Capture the cell that displays the provided text and extract its (x, y) central coordinate. 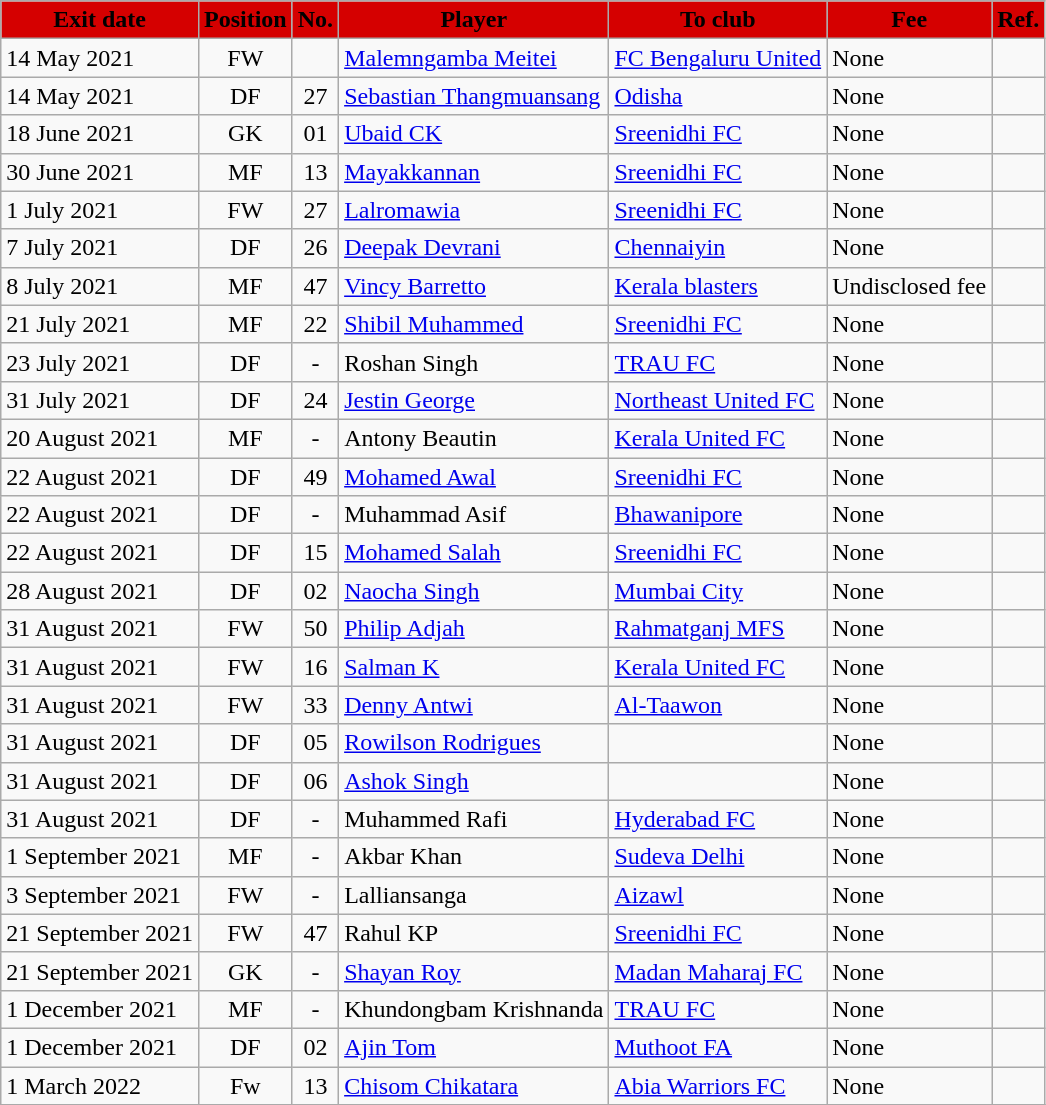
33 (315, 705)
Lalliansanga (474, 895)
7 July 2021 (100, 248)
FC Bengaluru United (718, 58)
01 (315, 134)
Ref. (1018, 20)
Mohamed Salah (474, 553)
24 (315, 400)
Madan Maharaj FC (718, 971)
Abia Warriors FC (718, 1085)
Chisom Chikatara (474, 1085)
No. (315, 20)
21 July 2021 (100, 324)
Bhawanipore (718, 515)
Undisclosed fee (910, 286)
Naocha Singh (474, 591)
Roshan Singh (474, 362)
Muthoot FA (718, 1047)
30 June 2021 (100, 172)
Rahul KP (474, 933)
Exit date (100, 20)
Hyderabad FC (718, 819)
Ashok Singh (474, 781)
31 July 2021 (100, 400)
Player (474, 20)
Kerala blasters (718, 286)
28 August 2021 (100, 591)
Vincy Barretto (474, 286)
Ubaid CK (474, 134)
Khundongbam Krishnanda (474, 1009)
Aizawl (718, 895)
Antony Beautin (474, 438)
Philip Adjah (474, 629)
Mayakkannan (474, 172)
06 (315, 781)
Rahmatganj MFS (718, 629)
05 (315, 743)
1 September 2021 (100, 857)
Sudeva Delhi (718, 857)
3 September 2021 (100, 895)
Mumbai City (718, 591)
Mohamed Awal (474, 477)
1 July 2021 (100, 210)
Ajin Tom (474, 1047)
18 June 2021 (100, 134)
Position (245, 20)
Shayan Roy (474, 971)
26 (315, 248)
Denny Antwi (474, 705)
20 August 2021 (100, 438)
50 (315, 629)
49 (315, 477)
Al-Taawon (718, 705)
To club (718, 20)
Rowilson Rodrigues (474, 743)
Jestin George (474, 400)
Lalromawia (474, 210)
Fw (245, 1085)
Fee (910, 20)
Muhammad Asif (474, 515)
8 July 2021 (100, 286)
Shibil Muhammed (474, 324)
1 March 2022 (100, 1085)
Odisha (718, 96)
23 July 2021 (100, 362)
Deepak Devrani (474, 248)
Northeast United FC (718, 400)
22 (315, 324)
Muhammed Rafi (474, 819)
15 (315, 553)
Salman K (474, 667)
Malemngamba Meitei (474, 58)
Sebastian Thangmuansang (474, 96)
16 (315, 667)
Chennaiyin (718, 248)
Akbar Khan (474, 857)
